Provide the [X, Y] coordinate of the cell's center where the given text is located.  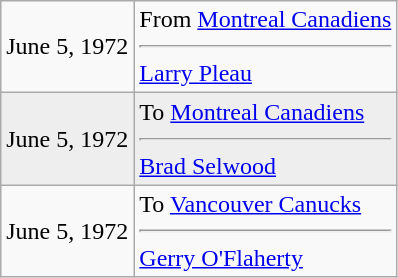
To Vancouver CanucksGerry O'Flaherty [266, 231]
To Montreal CanadiensBrad Selwood [266, 139]
From Montreal CanadiensLarry Pleau [266, 47]
